Provide the [X, Y] coordinate of the cell's center where the given text is located.  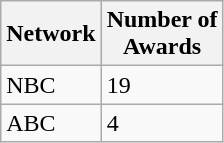
19 [162, 85]
NBC [51, 85]
4 [162, 123]
ABC [51, 123]
Network [51, 34]
Number ofAwards [162, 34]
